Pinpoint the cell where the given text exists, returning its [X, Y] midpoint coordinate. 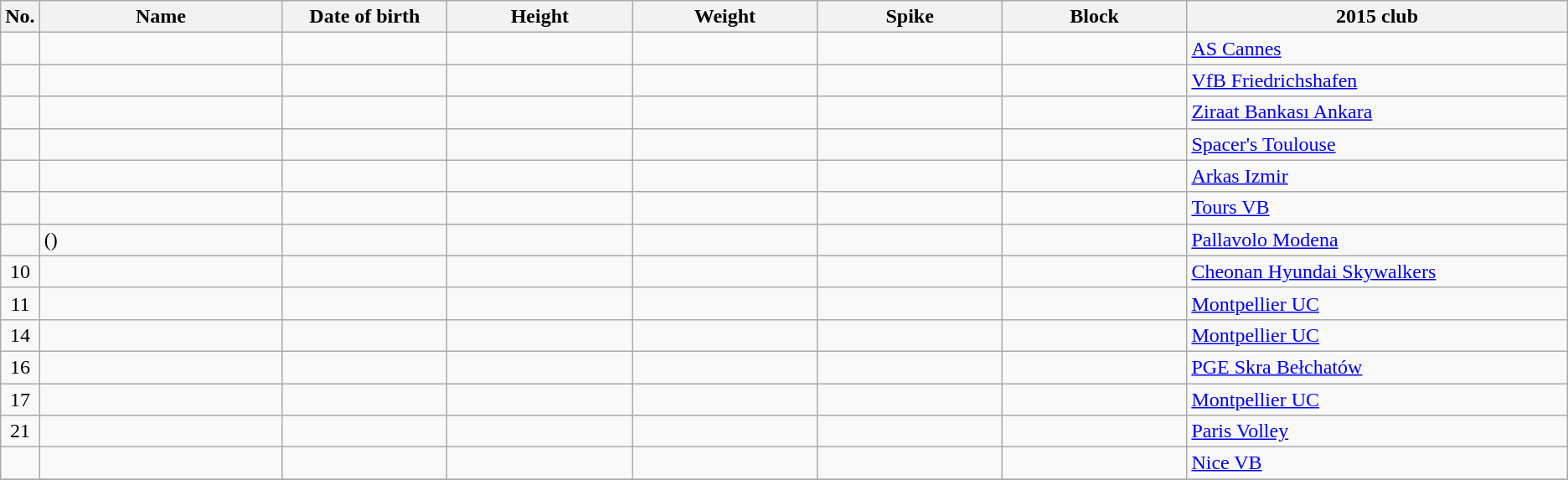
Paris Volley [1377, 431]
Nice VB [1377, 463]
No. [20, 17]
Weight [725, 17]
2015 club [1377, 17]
14 [20, 335]
VfB Friedrichshafen [1377, 80]
Arkas Izmir [1377, 176]
Ziraat Bankası Ankara [1377, 112]
AS Cannes [1377, 49]
Spacer's Toulouse [1377, 144]
Spike [910, 17]
Name [161, 17]
16 [20, 367]
Block [1094, 17]
17 [20, 400]
11 [20, 303]
Pallavolo Modena [1377, 240]
Height [539, 17]
() [161, 240]
Tours VB [1377, 208]
Cheonan Hyundai Skywalkers [1377, 271]
21 [20, 431]
PGE Skra Bełchatów [1377, 367]
Date of birth [365, 17]
10 [20, 271]
